Detect which cell encompasses the target text, then output its (X, Y) center coordinate. 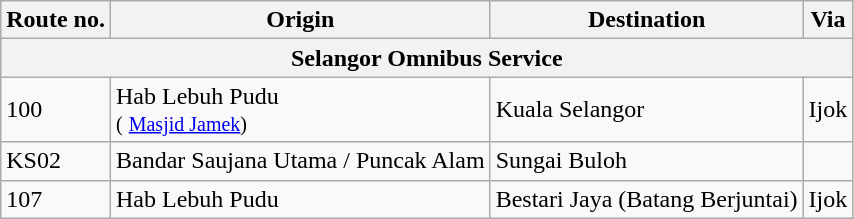
100 (56, 110)
Hab Lebuh Pudu( Masjid Jamek) (300, 110)
Bandar Saujana Utama / Puncak Alam (300, 161)
Bestari Jaya (Batang Berjuntai) (646, 199)
Sungai Buloh (646, 161)
Hab Lebuh Pudu (300, 199)
Origin (300, 20)
107 (56, 199)
Via (828, 20)
Selangor Omnibus Service (427, 58)
Destination (646, 20)
Kuala Selangor (646, 110)
KS02 (56, 161)
Route no. (56, 20)
